Provide the (X, Y) coordinate of the cell's center where the given text is located.  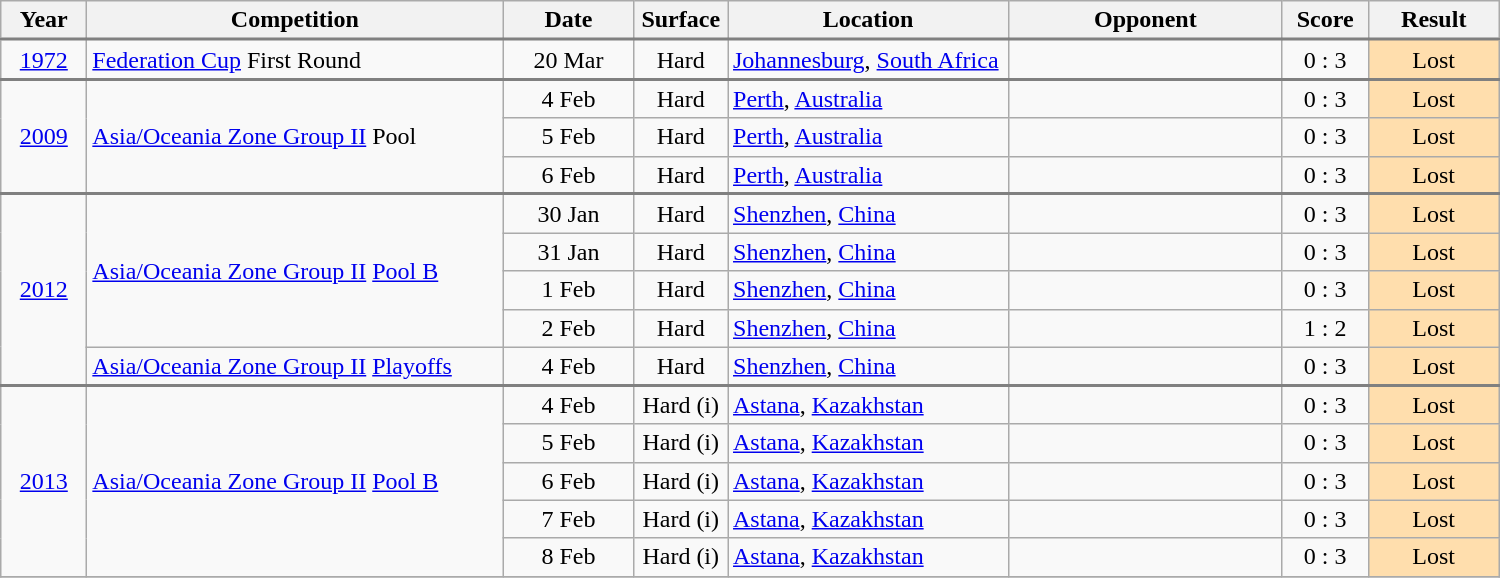
Score (1325, 20)
2 Feb (568, 328)
Surface (681, 20)
31 Jan (568, 252)
Competition (295, 20)
Location (868, 20)
8 Feb (568, 557)
Asia/Oceania Zone Group II Playoffs (295, 366)
Opponent (1146, 20)
20 Mar (568, 60)
Date (568, 20)
2013 (44, 480)
2012 (44, 290)
30 Jan (568, 214)
Asia/Oceania Zone Group II Pool (295, 136)
7 Feb (568, 519)
1972 (44, 60)
1 Feb (568, 290)
Year (44, 20)
Federation Cup First Round (295, 60)
Johannesburg, South Africa (868, 60)
2009 (44, 136)
Result (1434, 20)
1 : 2 (1325, 328)
